Search for the cell housing the specified text and yield its [x, y] center coordinate. 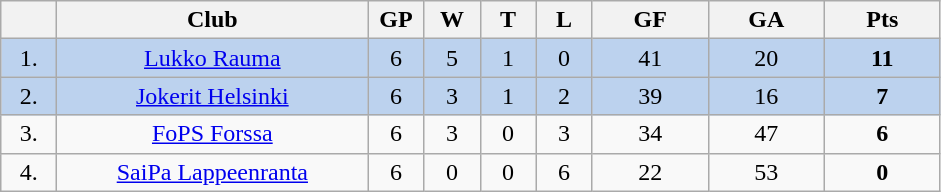
7 [882, 96]
W [452, 20]
16 [766, 96]
41 [650, 58]
Jokerit Helsinki [212, 96]
Pts [882, 20]
34 [650, 134]
L [564, 20]
2. [29, 96]
GF [650, 20]
4. [29, 172]
3. [29, 134]
GP [396, 20]
53 [766, 172]
5 [452, 58]
39 [650, 96]
1. [29, 58]
FoPS Forssa [212, 134]
SaiPa Lappeenranta [212, 172]
Lukko Rauma [212, 58]
GA [766, 20]
47 [766, 134]
2 [564, 96]
T [508, 20]
Club [212, 20]
11 [882, 58]
20 [766, 58]
22 [650, 172]
